Locate the cell with the specified text and output its [X, Y] center coordinate. 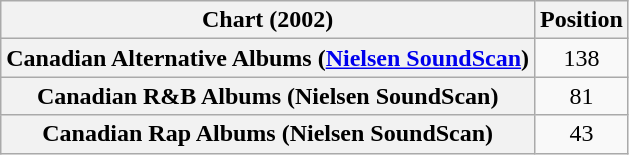
Canadian Rap Albums (Nielsen SoundScan) [268, 134]
Canadian Alternative Albums (Nielsen SoundScan) [268, 58]
Canadian R&B Albums (Nielsen SoundScan) [268, 96]
Chart (2002) [268, 20]
43 [582, 134]
Position [582, 20]
81 [582, 96]
138 [582, 58]
